Find where the given text appears and provide that cell's center as [x, y] coordinate. 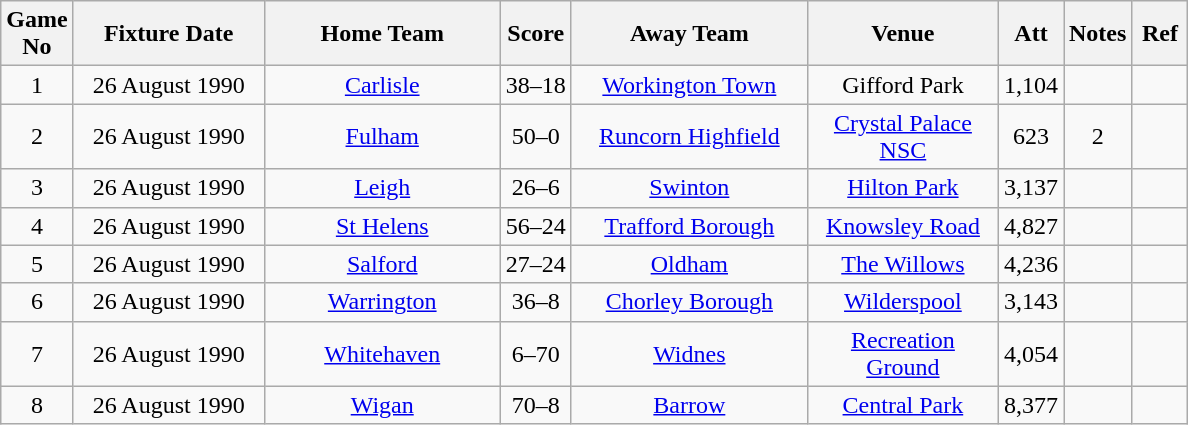
56–24 [536, 226]
Barrow [689, 405]
4,054 [1030, 354]
1 [37, 85]
St Helens [382, 226]
Fixture Date [168, 34]
Central Park [902, 405]
Att [1030, 34]
Workington Town [689, 85]
623 [1030, 136]
Fulham [382, 136]
1,104 [1030, 85]
Swinton [689, 188]
70–8 [536, 405]
3 [37, 188]
4,236 [1030, 264]
Home Team [382, 34]
Gifford Park [902, 85]
Chorley Borough [689, 302]
6–70 [536, 354]
7 [37, 354]
50–0 [536, 136]
4,827 [1030, 226]
Whitehaven [382, 354]
38–18 [536, 85]
Leigh [382, 188]
Wigan [382, 405]
Recreation Ground [902, 354]
27–24 [536, 264]
Widnes [689, 354]
Crystal Palace NSC [902, 136]
Away Team [689, 34]
Wilderspool [902, 302]
Warrington [382, 302]
4 [37, 226]
Hilton Park [902, 188]
Knowsley Road [902, 226]
6 [37, 302]
26–6 [536, 188]
Trafford Borough [689, 226]
Score [536, 34]
3,137 [1030, 188]
Runcorn Highfield [689, 136]
Carlisle [382, 85]
36–8 [536, 302]
8 [37, 405]
Venue [902, 34]
8,377 [1030, 405]
Game No [37, 34]
Oldham [689, 264]
Salford [382, 264]
Ref [1160, 34]
The Willows [902, 264]
3,143 [1030, 302]
5 [37, 264]
Notes [1098, 34]
